Return the (x, y) coordinate for the center point of the cell that contains the specified text.  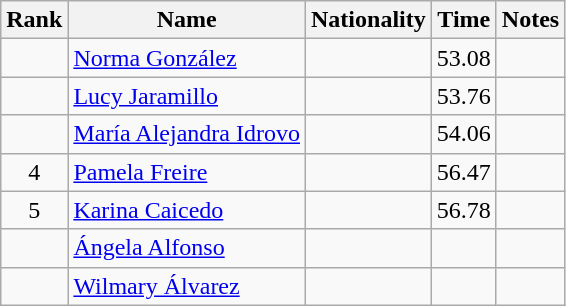
Wilmary Álvarez (187, 286)
Karina Caicedo (187, 210)
Norma González (187, 58)
53.08 (464, 58)
4 (34, 172)
53.76 (464, 96)
Name (187, 20)
54.06 (464, 134)
Pamela Freire (187, 172)
56.47 (464, 172)
Lucy Jaramillo (187, 96)
Rank (34, 20)
María Alejandra Idrovo (187, 134)
Nationality (369, 20)
Notes (530, 20)
Time (464, 20)
56.78 (464, 210)
Ángela Alfonso (187, 248)
5 (34, 210)
